Extract the (X, Y) coordinate from the center of the cell holding the provided text.  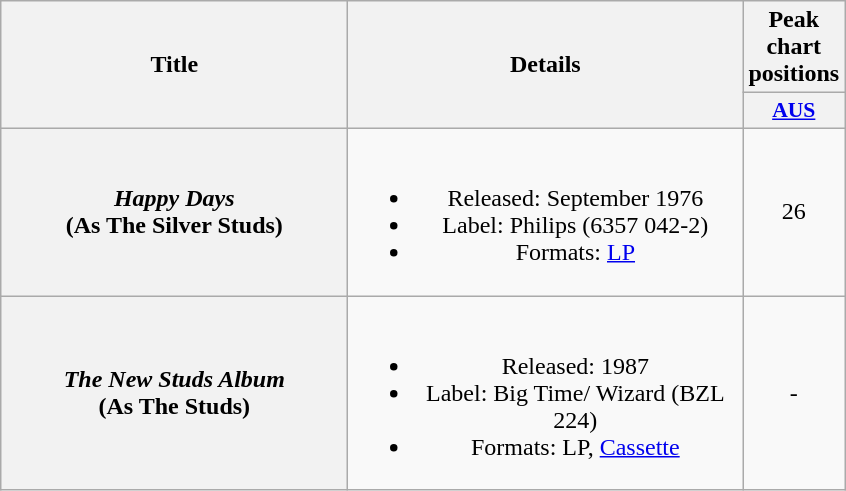
- (794, 393)
Title (174, 65)
Released: 1987Label: Big Time/ Wizard (BZL 224)Formats: LP, Cassette (546, 393)
Happy Days (As The Silver Studs) (174, 212)
Peak chart positions (794, 47)
Released: September 1976Label: Philips (6357 042-2)Formats: LP (546, 212)
Details (546, 65)
The New Studs Album (As The Studs) (174, 393)
26 (794, 212)
AUS (794, 111)
